Search for the cell housing the specified text and yield its (X, Y) center coordinate. 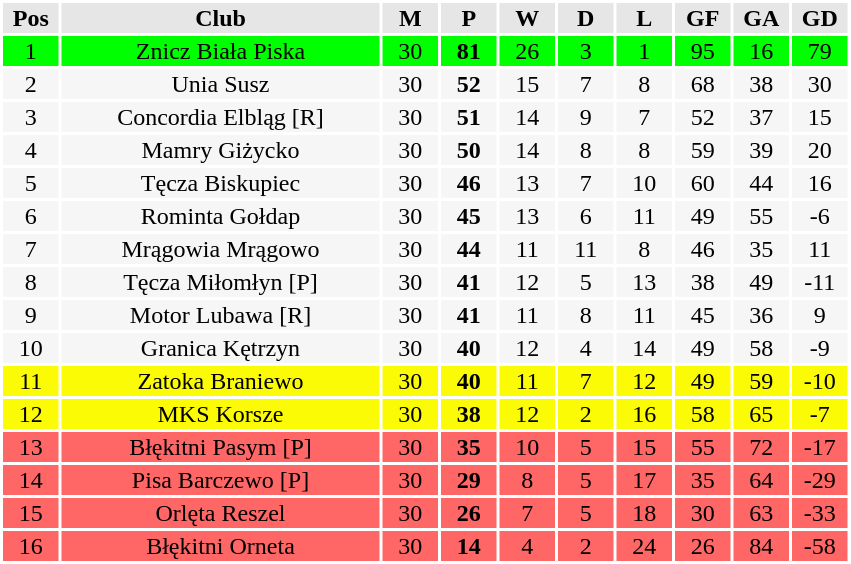
Błękitni Pasym [P] (221, 447)
Zatoka Braniewo (221, 381)
81 (469, 51)
-17 (820, 447)
GD (820, 18)
MKS Korsze (221, 414)
18 (644, 513)
36 (762, 315)
64 (762, 480)
Znicz Biała Piska (221, 51)
Mamry Giżycko (221, 150)
37 (762, 117)
63 (762, 513)
D (586, 18)
-10 (820, 381)
P (469, 18)
95 (703, 51)
Unia Susz (221, 84)
Tęcza Biskupiec (221, 183)
84 (762, 546)
68 (703, 84)
Pisa Barczewo [P] (221, 480)
GF (703, 18)
24 (644, 546)
Rominta Gołdap (221, 216)
-29 (820, 480)
-11 (820, 282)
79 (820, 51)
Pos (31, 18)
Motor Lubawa [R] (221, 315)
20 (820, 150)
W (528, 18)
-58 (820, 546)
29 (469, 480)
65 (762, 414)
Club (221, 18)
-6 (820, 216)
Tęcza Miłomłyn [P] (221, 282)
M (410, 18)
72 (762, 447)
Orlęta Reszel (221, 513)
Błękitni Orneta (221, 546)
51 (469, 117)
50 (469, 150)
Granica Kętrzyn (221, 348)
GA (762, 18)
-9 (820, 348)
39 (762, 150)
Mrągowia Mrągowo (221, 249)
60 (703, 183)
17 (644, 480)
Concordia Elbląg [R] (221, 117)
-7 (820, 414)
-33 (820, 513)
L (644, 18)
